Detect which cell encompasses the target text, then output its [X, Y] center coordinate. 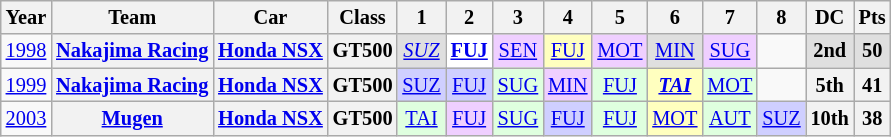
SEN [518, 51]
Pts [872, 17]
Year [26, 17]
4 [568, 17]
41 [872, 85]
7 [730, 17]
38 [872, 118]
2003 [26, 118]
5 [620, 17]
6 [674, 17]
DC [830, 17]
1999 [26, 85]
2 [470, 17]
Team [132, 17]
2nd [830, 51]
Class [363, 17]
Mugen [132, 118]
50 [872, 51]
10th [830, 118]
3 [518, 17]
1998 [26, 51]
1 [421, 17]
8 [781, 17]
AUT [730, 118]
5th [830, 85]
Car [270, 17]
